Output the (x, y) coordinate of the center of the cell containing the given text.  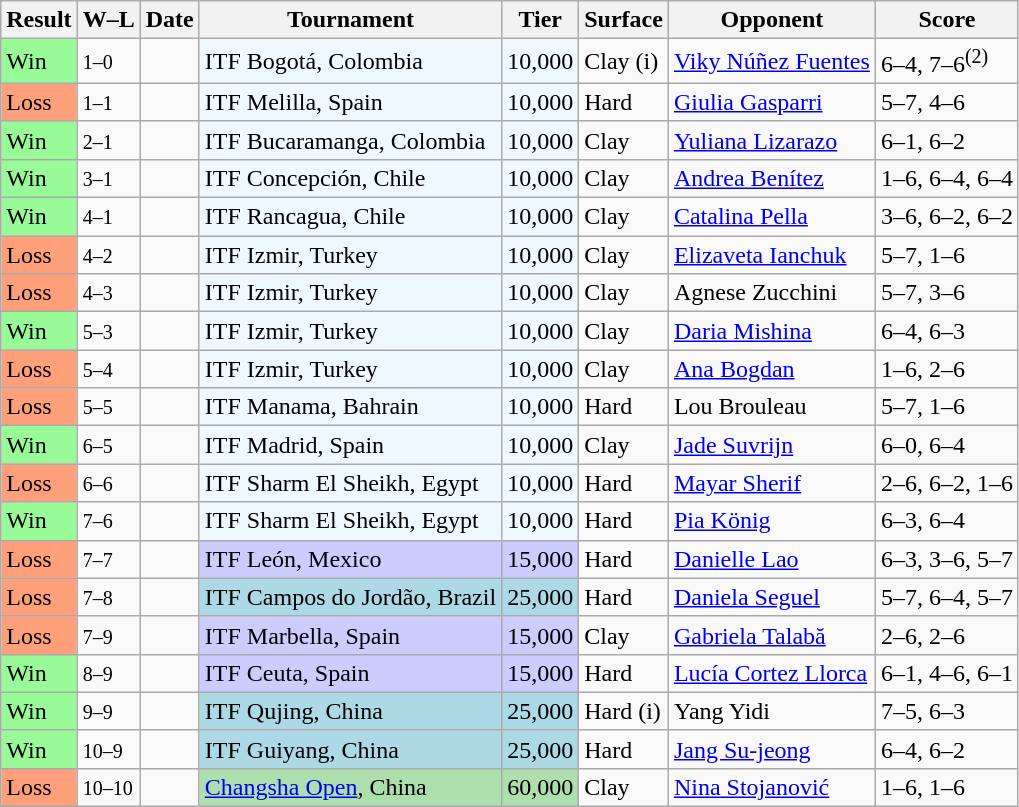
Result (39, 20)
Opponent (772, 20)
6–1, 4–6, 6–1 (946, 673)
3–1 (108, 178)
7–9 (108, 635)
Jade Suvrijn (772, 445)
ITF Melilla, Spain (350, 102)
Pia König (772, 521)
8–9 (108, 673)
ITF Ceuta, Spain (350, 673)
1–0 (108, 62)
1–6, 2–6 (946, 369)
Elizaveta Ianchuk (772, 255)
1–6, 1–6 (946, 787)
Clay (i) (624, 62)
Jang Su-jeong (772, 749)
7–6 (108, 521)
4–2 (108, 255)
Lou Brouleau (772, 407)
Danielle Lao (772, 559)
Surface (624, 20)
6–4, 7–6(2) (946, 62)
5–7, 4–6 (946, 102)
ITF Concepción, Chile (350, 178)
Mayar Sherif (772, 483)
Daria Mishina (772, 331)
7–7 (108, 559)
5–5 (108, 407)
1–6, 6–4, 6–4 (946, 178)
Score (946, 20)
2–6, 2–6 (946, 635)
2–6, 6–2, 1–6 (946, 483)
7–8 (108, 597)
ITF Bucaramanga, Colombia (350, 140)
5–7, 6–4, 5–7 (946, 597)
ITF Guiyang, China (350, 749)
4–1 (108, 217)
W–L (108, 20)
ITF Rancagua, Chile (350, 217)
6–3, 6–4 (946, 521)
Gabriela Talabă (772, 635)
6–3, 3–6, 5–7 (946, 559)
5–4 (108, 369)
Agnese Zucchini (772, 293)
6–0, 6–4 (946, 445)
Andrea Benítez (772, 178)
10–9 (108, 749)
1–1 (108, 102)
Tournament (350, 20)
6–1, 6–2 (946, 140)
Nina Stojanović (772, 787)
ITF León, Mexico (350, 559)
Ana Bogdan (772, 369)
60,000 (540, 787)
4–3 (108, 293)
2–1 (108, 140)
ITF Madrid, Spain (350, 445)
3–6, 6–2, 6–2 (946, 217)
Tier (540, 20)
7–5, 6–3 (946, 711)
Hard (i) (624, 711)
9–9 (108, 711)
Changsha Open, China (350, 787)
Lucía Cortez Llorca (772, 673)
ITF Bogotá, Colombia (350, 62)
Viky Núñez Fuentes (772, 62)
Daniela Seguel (772, 597)
Yang Yidi (772, 711)
ITF Qujing, China (350, 711)
Yuliana Lizarazo (772, 140)
6–6 (108, 483)
ITF Manama, Bahrain (350, 407)
Date (170, 20)
ITF Marbella, Spain (350, 635)
Catalina Pella (772, 217)
5–7, 3–6 (946, 293)
6–5 (108, 445)
6–4, 6–3 (946, 331)
6–4, 6–2 (946, 749)
ITF Campos do Jordão, Brazil (350, 597)
10–10 (108, 787)
Giulia Gasparri (772, 102)
5–3 (108, 331)
